Locate the cell with the specified text and output its (X, Y) center coordinate. 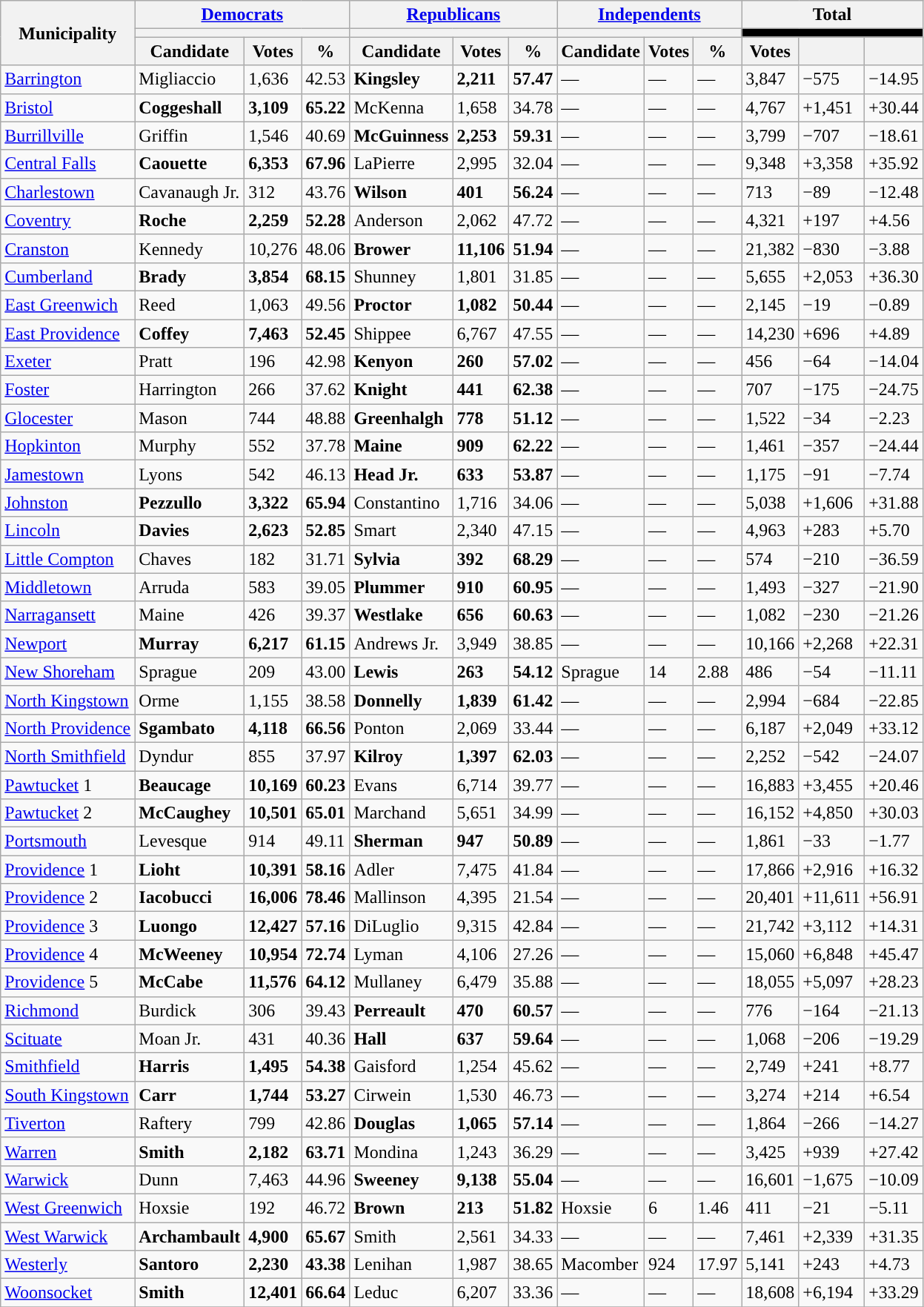
1,461 (771, 446)
+3,455 (831, 785)
−24.07 (894, 756)
Raftery (190, 1123)
10,166 (771, 643)
27.26 (534, 954)
1,987 (481, 1265)
Shunney (402, 277)
Adler (402, 870)
59.31 (534, 136)
60.95 (534, 587)
574 (771, 559)
−19.29 (894, 1039)
Hopkinton (68, 446)
McKenna (402, 107)
46.72 (326, 1208)
910 (481, 587)
52.45 (326, 333)
−21.26 (894, 615)
21.54 (534, 898)
47.72 (534, 220)
39.77 (534, 785)
60.23 (326, 785)
470 (481, 1010)
12,401 (273, 1293)
542 (273, 474)
Woonsocket (68, 1293)
401 (481, 192)
5,655 (771, 277)
McWeeney (190, 954)
Douglas (402, 1123)
196 (273, 362)
Providence 1 (68, 870)
486 (771, 672)
47.15 (534, 531)
1,636 (273, 79)
312 (273, 192)
2,145 (771, 305)
31.85 (534, 277)
−19 (831, 305)
+30.44 (894, 107)
16,152 (771, 813)
Lioht (190, 870)
+6,848 (831, 954)
2,211 (481, 79)
10,954 (273, 954)
−14.95 (894, 79)
924 (669, 1265)
+35.92 (894, 164)
182 (273, 559)
37.62 (326, 390)
New Shoreham (68, 672)
−33 (831, 841)
−24.75 (894, 390)
+30.03 (894, 813)
Coventry (68, 220)
Proctor (402, 305)
Kingsley (402, 79)
Chaves (190, 559)
1,861 (771, 841)
Brower (402, 248)
Jamestown (68, 474)
38.58 (326, 700)
38.85 (534, 643)
60.63 (534, 615)
21,742 (771, 926)
431 (273, 1039)
41.84 (534, 870)
65.01 (326, 813)
+4.56 (894, 220)
Smithfield (68, 1067)
Knight (402, 390)
6,353 (273, 164)
−89 (831, 192)
North Providence (68, 728)
707 (771, 390)
1,522 (771, 418)
+16.32 (894, 870)
+33.12 (894, 728)
−206 (831, 1039)
1.46 (717, 1208)
4,900 (273, 1236)
17.97 (717, 1265)
68.29 (534, 559)
+33.29 (894, 1293)
61.15 (326, 643)
Coffey (190, 333)
72.74 (326, 954)
+3,358 (831, 164)
2,069 (481, 728)
42.84 (534, 926)
Warwick (68, 1179)
51.12 (534, 418)
1,063 (273, 305)
Burdick (190, 1010)
Mondina (402, 1151)
39.37 (326, 615)
192 (273, 1208)
Little Compton (68, 559)
Charlestown (68, 192)
Orme (190, 700)
656 (481, 615)
744 (273, 418)
42.53 (326, 79)
Roche (190, 220)
Central Falls (68, 164)
Migliaccio (190, 79)
Murphy (190, 446)
Arruda (190, 587)
+31.35 (894, 1236)
Sherman (402, 841)
Tiverton (68, 1123)
+696 (831, 333)
6,479 (481, 982)
Plummer (402, 587)
Greenhalgh (402, 418)
40.69 (326, 136)
+214 (831, 1095)
411 (771, 1208)
57.02 (534, 362)
306 (273, 1010)
Municipality (68, 33)
Middletown (68, 587)
5,651 (481, 813)
14,230 (771, 333)
−327 (831, 587)
6 (669, 1208)
Republicans (453, 15)
−21.90 (894, 587)
Shippee (402, 333)
909 (481, 446)
Burrillville (68, 136)
1,495 (273, 1067)
Donnelly (402, 700)
+283 (831, 531)
Marchand (402, 813)
63.71 (326, 1151)
47.55 (534, 333)
52.85 (326, 531)
Providence 4 (68, 954)
1,546 (273, 136)
Wilson (402, 192)
Gaisford (402, 1067)
Constantino (402, 503)
2,623 (273, 531)
49.11 (326, 841)
Cranston (68, 248)
Warren (68, 1151)
37.97 (326, 756)
McGuinness (402, 136)
6,217 (273, 643)
48.06 (326, 248)
Lincoln (68, 531)
−575 (831, 79)
2,994 (771, 700)
67.96 (326, 164)
4,118 (273, 728)
Harrington (190, 390)
33.36 (534, 1293)
Kennedy (190, 248)
−164 (831, 1010)
Richmond (68, 1010)
Kenyon (402, 362)
−22.85 (894, 700)
42.98 (326, 362)
637 (481, 1039)
−5.11 (894, 1208)
266 (273, 390)
+2,053 (831, 277)
33.44 (534, 728)
12,427 (273, 926)
+1,606 (831, 503)
Griffin (190, 136)
Davies (190, 531)
Pawtucket 1 (68, 785)
Lenihan (402, 1265)
−1.77 (894, 841)
Sweeney (402, 1179)
−34 (831, 418)
39.43 (326, 1010)
Portsmouth (68, 841)
633 (481, 474)
1,068 (771, 1039)
3,854 (273, 277)
1,744 (273, 1095)
61.42 (534, 700)
Reed (190, 305)
Dyndur (190, 756)
21,382 (771, 248)
3,847 (771, 79)
583 (273, 587)
+3,112 (831, 926)
−357 (831, 446)
35.88 (534, 982)
7,461 (771, 1236)
−14.04 (894, 362)
3,949 (481, 643)
Brady (190, 277)
4,963 (771, 531)
+4,850 (831, 813)
60.57 (534, 1010)
Cirwein (402, 1095)
Mullaney (402, 982)
57.14 (534, 1123)
10,276 (273, 248)
+14.31 (894, 926)
1,839 (481, 700)
West Warwick (68, 1236)
57.47 (534, 79)
6,714 (481, 785)
Head Jr. (402, 474)
−7.74 (894, 474)
−830 (831, 248)
Pawtucket 2 (68, 813)
46.13 (326, 474)
260 (481, 362)
McCaughey (190, 813)
Levesque (190, 841)
16,006 (273, 898)
+28.23 (894, 982)
776 (771, 1010)
2,340 (481, 531)
−21 (831, 1208)
+1,451 (831, 107)
Scituate (68, 1039)
14 (669, 672)
456 (771, 362)
50.89 (534, 841)
209 (273, 672)
Westerly (68, 1265)
−3.88 (894, 248)
Glocester (68, 418)
3,274 (771, 1095)
5,141 (771, 1265)
Sylvia (402, 559)
45.62 (534, 1067)
Beaucage (190, 785)
16,601 (771, 1179)
Macomber (601, 1265)
Luongo (190, 926)
43.38 (326, 1265)
18,055 (771, 982)
Archambault (190, 1236)
44.96 (326, 1179)
9,348 (771, 164)
2,253 (481, 136)
−1,675 (831, 1179)
+11,611 (831, 898)
855 (273, 756)
2,252 (771, 756)
7,475 (481, 870)
+56.91 (894, 898)
Narragansett (68, 615)
−36.59 (894, 559)
3,322 (273, 503)
Brown (402, 1208)
+939 (831, 1151)
East Greenwich (68, 305)
+2,049 (831, 728)
North Smithfield (68, 756)
392 (481, 559)
+2,916 (831, 870)
947 (481, 841)
38.65 (534, 1265)
Lyons (190, 474)
31.71 (326, 559)
+22.31 (894, 643)
+5.70 (894, 531)
20,401 (771, 898)
−230 (831, 615)
34.06 (534, 503)
1,716 (481, 503)
4,321 (771, 220)
62.38 (534, 390)
Mallinson (402, 898)
+6.54 (894, 1095)
+243 (831, 1265)
62.03 (534, 756)
Kilroy (402, 756)
North Kingstown (68, 700)
Dunn (190, 1179)
263 (481, 672)
914 (273, 841)
+31.88 (894, 503)
52.28 (326, 220)
2,062 (481, 220)
1,175 (771, 474)
Moan Jr. (190, 1039)
55.04 (534, 1179)
Providence 3 (68, 926)
Cavanaugh Jr. (190, 192)
Westlake (402, 615)
78.46 (326, 898)
441 (481, 390)
Barrington (68, 79)
213 (481, 1208)
−64 (831, 362)
Murray (190, 643)
Evans (402, 785)
43.76 (326, 192)
65.94 (326, 503)
11,106 (481, 248)
2,561 (481, 1236)
2,749 (771, 1067)
West Greenwich (68, 1208)
56.24 (534, 192)
16,883 (771, 785)
Johnston (68, 503)
−12.48 (894, 192)
Pratt (190, 362)
18,608 (771, 1293)
−266 (831, 1123)
LaPierre (402, 164)
6,187 (771, 728)
+241 (831, 1067)
+197 (831, 220)
4,106 (481, 954)
Pezzullo (190, 503)
49.56 (326, 305)
799 (273, 1123)
−542 (831, 756)
+27.42 (894, 1151)
43.00 (326, 672)
2,230 (273, 1265)
2,995 (481, 164)
2.88 (717, 672)
Anderson (402, 220)
778 (481, 418)
South Kingstown (68, 1095)
53.87 (534, 474)
65.22 (326, 107)
−175 (831, 390)
+20.46 (894, 785)
−21.13 (894, 1010)
1,243 (481, 1151)
54.38 (326, 1067)
Andrews Jr. (402, 643)
−14.27 (894, 1123)
1,658 (481, 107)
+2,268 (831, 643)
−0.89 (894, 305)
62.22 (534, 446)
Independents (649, 15)
1,801 (481, 277)
Smart (402, 531)
Hall (402, 1039)
Lyman (402, 954)
58.16 (326, 870)
Sgambato (190, 728)
+2,339 (831, 1236)
Democrats (242, 15)
+4.73 (894, 1265)
40.36 (326, 1039)
−54 (831, 672)
66.64 (326, 1293)
37.78 (326, 446)
36.29 (534, 1151)
5,038 (771, 503)
34.78 (534, 107)
Caouette (190, 164)
−210 (831, 559)
Iacobucci (190, 898)
+36.30 (894, 277)
54.12 (534, 672)
53.27 (326, 1095)
1,530 (481, 1095)
10,169 (273, 785)
3,109 (273, 107)
51.94 (534, 248)
DiLuglio (402, 926)
17,866 (771, 870)
Cumberland (68, 277)
Foster (68, 390)
Mason (190, 418)
McCabe (190, 982)
Santoro (190, 1265)
−91 (831, 474)
39.05 (326, 587)
34.33 (534, 1236)
+45.47 (894, 954)
1,397 (481, 756)
426 (273, 615)
34.99 (534, 813)
3,799 (771, 136)
−10.09 (894, 1179)
Carr (190, 1095)
Harris (190, 1067)
9,138 (481, 1179)
3,425 (771, 1151)
57.16 (326, 926)
1,254 (481, 1067)
552 (273, 446)
10,391 (273, 870)
11,576 (273, 982)
2,259 (273, 220)
59.64 (534, 1039)
6,207 (481, 1293)
Perreault (402, 1010)
65.67 (326, 1236)
Providence 2 (68, 898)
Lewis (402, 672)
51.82 (534, 1208)
9,315 (481, 926)
Newport (68, 643)
Leduc (402, 1293)
1,493 (771, 587)
46.73 (534, 1095)
15,060 (771, 954)
Coggeshall (190, 107)
−684 (831, 700)
6,767 (481, 333)
713 (771, 192)
Total (832, 15)
10,501 (273, 813)
1,065 (481, 1123)
4,767 (771, 107)
−2.23 (894, 418)
−24.44 (894, 446)
Exeter (68, 362)
+8.77 (894, 1067)
64.12 (326, 982)
2,182 (273, 1151)
4,395 (481, 898)
Bristol (68, 107)
+5,097 (831, 982)
−707 (831, 136)
1,864 (771, 1123)
Ponton (402, 728)
42.86 (326, 1123)
+6,194 (831, 1293)
50.44 (534, 305)
East Providence (68, 333)
−18.61 (894, 136)
68.15 (326, 277)
−11.11 (894, 672)
32.04 (534, 164)
+4.89 (894, 333)
48.88 (326, 418)
1,155 (273, 700)
Providence 5 (68, 982)
66.56 (326, 728)
